Identify which cell holds the provided text, then report its [X, Y] central coordinate. 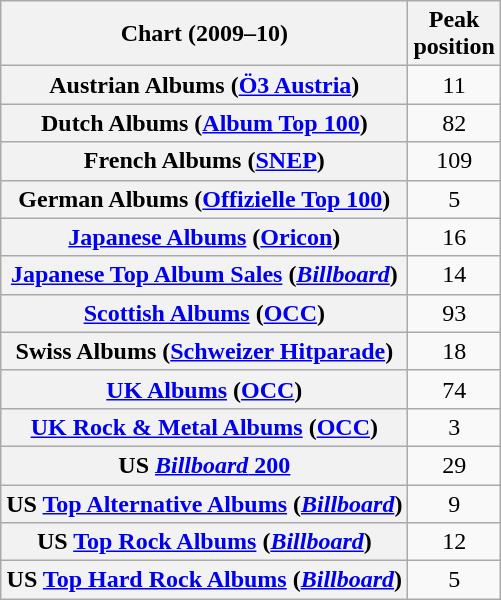
29 [454, 465]
French Albums (SNEP) [204, 161]
Austrian Albums (Ö3 Austria) [204, 85]
Swiss Albums (Schweizer Hitparade) [204, 351]
German Albums (Offizielle Top 100) [204, 199]
109 [454, 161]
Dutch Albums (Album Top 100) [204, 123]
US Billboard 200 [204, 465]
12 [454, 542]
Japanese Albums (Oricon) [204, 237]
Japanese Top Album Sales (Billboard) [204, 275]
Scottish Albums (OCC) [204, 313]
14 [454, 275]
UK Albums (OCC) [204, 389]
3 [454, 427]
11 [454, 85]
Chart (2009–10) [204, 34]
16 [454, 237]
18 [454, 351]
UK Rock & Metal Albums (OCC) [204, 427]
9 [454, 503]
93 [454, 313]
82 [454, 123]
Peakposition [454, 34]
74 [454, 389]
US Top Hard Rock Albums (Billboard) [204, 580]
US Top Alternative Albums (Billboard) [204, 503]
US Top Rock Albums (Billboard) [204, 542]
